Pinpoint the cell where the given text exists, returning its [x, y] midpoint coordinate. 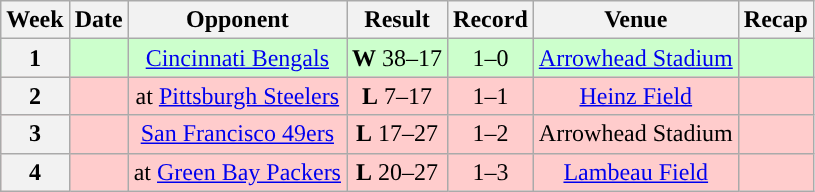
Recap [776, 20]
Lambeau Field [636, 172]
Opponent [237, 20]
L 7–17 [396, 96]
1–0 [491, 58]
L 17–27 [396, 134]
2 [35, 96]
Cincinnati Bengals [237, 58]
at Green Bay Packers [237, 172]
Result [396, 20]
Heinz Field [636, 96]
Venue [636, 20]
Date [98, 20]
1–1 [491, 96]
W 38–17 [396, 58]
Record [491, 20]
L 20–27 [396, 172]
1–2 [491, 134]
4 [35, 172]
1 [35, 58]
San Francisco 49ers [237, 134]
Week [35, 20]
at Pittsburgh Steelers [237, 96]
1–3 [491, 172]
3 [35, 134]
